Return (X, Y) of the center of cell containing provided text 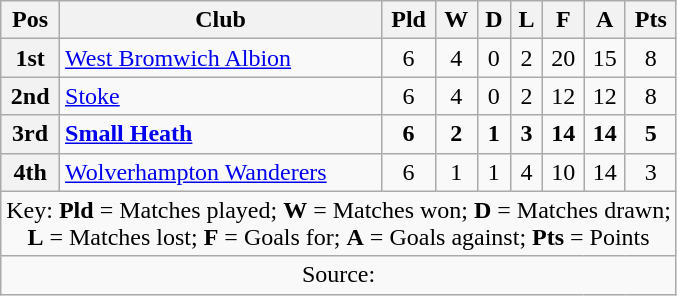
Pts (650, 20)
5 (650, 134)
D (494, 20)
20 (564, 58)
Wolverhampton Wanderers (221, 172)
Small Heath (221, 134)
Stoke (221, 96)
W (456, 20)
15 (604, 58)
Club (221, 20)
Pld (409, 20)
1st (30, 58)
F (564, 20)
2nd (30, 96)
Key: Pld = Matches played; W = Matches won; D = Matches drawn;L = Matches lost; F = Goals for; A = Goals against; Pts = Points (339, 224)
West Bromwich Albion (221, 58)
3rd (30, 134)
A (604, 20)
10 (564, 172)
L (527, 20)
Pos (30, 20)
Source: (339, 275)
4th (30, 172)
